Capture the cell that displays the provided text and extract its [X, Y] central coordinate. 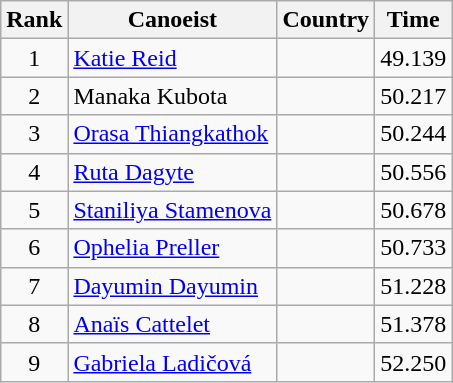
50.678 [414, 210]
52.250 [414, 362]
2 [34, 96]
Dayumin Dayumin [172, 286]
7 [34, 286]
5 [34, 210]
Orasa Thiangkathok [172, 134]
50.244 [414, 134]
Gabriela Ladičová [172, 362]
51.378 [414, 324]
Manaka Kubota [172, 96]
8 [34, 324]
Staniliya Stamenova [172, 210]
3 [34, 134]
Country [326, 20]
49.139 [414, 58]
Katie Reid [172, 58]
Canoeist [172, 20]
6 [34, 248]
Rank [34, 20]
51.228 [414, 286]
Time [414, 20]
Ophelia Preller [172, 248]
Ruta Dagyte [172, 172]
Anaïs Cattelet [172, 324]
50.556 [414, 172]
50.733 [414, 248]
1 [34, 58]
4 [34, 172]
50.217 [414, 96]
9 [34, 362]
